Determine the [X, Y] coordinate at the center of the cell enclosing the given text.  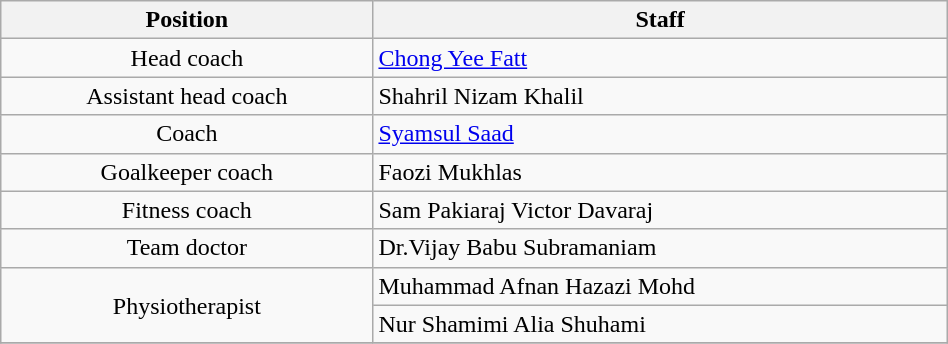
Team doctor [187, 248]
Position [187, 20]
Goalkeeper coach [187, 172]
Faozi Mukhlas [660, 172]
Nur Shamimi Alia Shuhami [660, 324]
Chong Yee Fatt [660, 58]
Assistant head coach [187, 96]
Head coach [187, 58]
Syamsul Saad [660, 134]
Muhammad Afnan Hazazi Mohd [660, 286]
Fitness coach [187, 210]
Shahril Nizam Khalil [660, 96]
Physiotherapist [187, 305]
Staff [660, 20]
Coach [187, 134]
Dr.Vijay Babu Subramaniam [660, 248]
Sam Pakiaraj Victor Davaraj [660, 210]
